Return the (x, y) coordinate for the center point of the cell that contains the specified text.  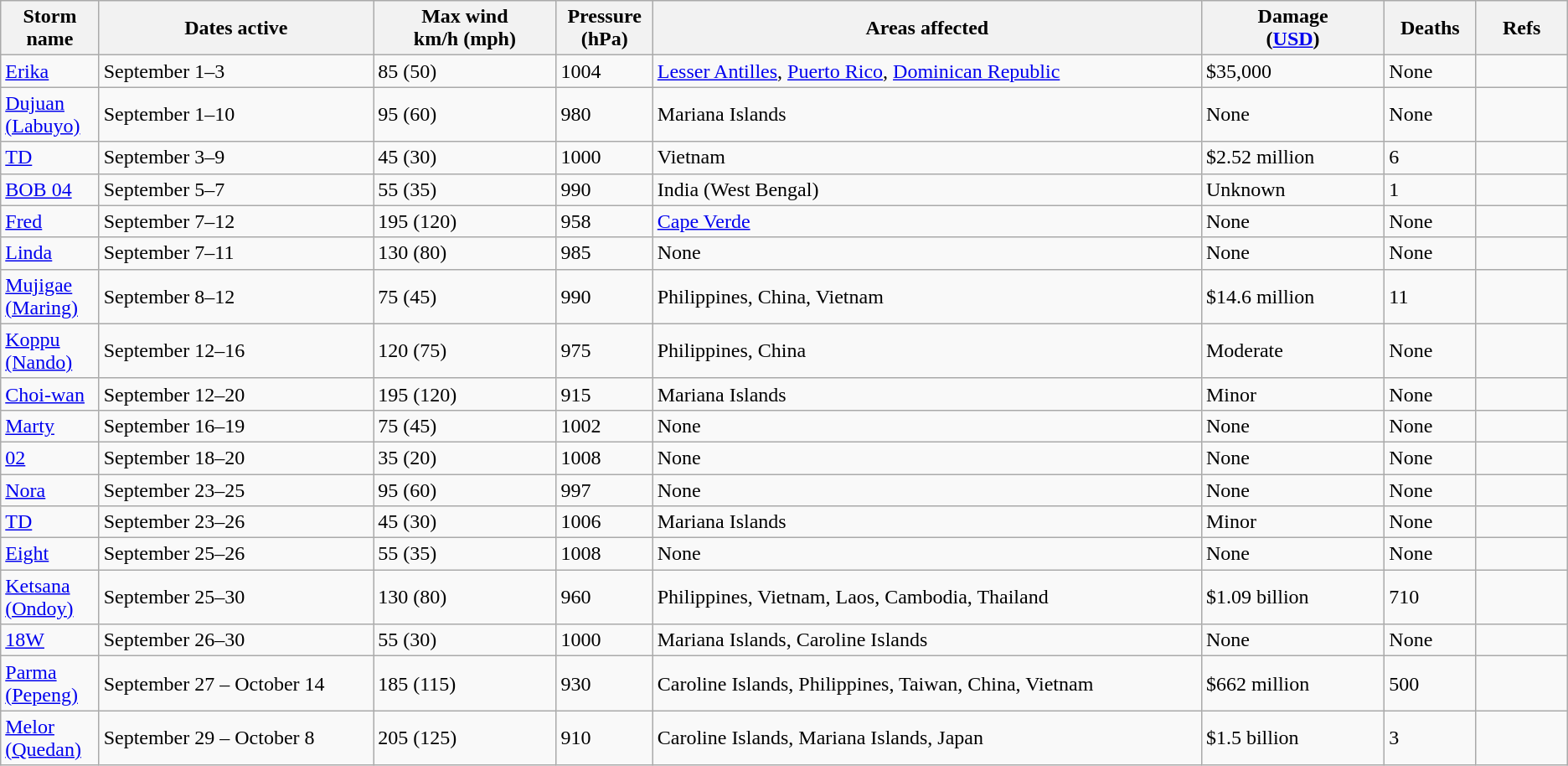
September 1–10 (236, 114)
Caroline Islands, Philippines, Taiwan, China, Vietnam (926, 684)
September 25–26 (236, 554)
02 (50, 458)
September 27 – October 14 (236, 684)
Philippines, China, Vietnam (926, 297)
Eight (50, 554)
Marty (50, 426)
997 (605, 490)
980 (605, 114)
India (West Bengal) (926, 189)
11 (1431, 297)
1 (1431, 189)
Koppu (Nando) (50, 350)
Cape Verde (926, 221)
6 (1431, 158)
910 (605, 738)
35 (20) (465, 458)
1004 (605, 71)
September 8–12 (236, 297)
$14.6 million (1292, 297)
Parma (Pepeng) (50, 684)
Mujigae (Maring) (50, 297)
710 (1431, 597)
September 7–11 (236, 253)
1006 (605, 522)
September 25–30 (236, 597)
September 12–20 (236, 394)
55 (30) (465, 640)
$662 million (1292, 684)
18W (50, 640)
Damage(USD) (1292, 28)
September 5–7 (236, 189)
Fred (50, 221)
Refs (1521, 28)
Caroline Islands, Mariana Islands, Japan (926, 738)
Deaths (1431, 28)
Areas affected (926, 28)
930 (605, 684)
$1.5 billion (1292, 738)
Vietnam (926, 158)
985 (605, 253)
Pressure(hPa) (605, 28)
1002 (605, 426)
September 1–3 (236, 71)
September 29 – October 8 (236, 738)
September 12–16 (236, 350)
Melor (Quedan) (50, 738)
Max windkm/h (mph) (465, 28)
960 (605, 597)
Nora (50, 490)
500 (1431, 684)
Dujuan (Labuyo) (50, 114)
Philippines, China (926, 350)
Philippines, Vietnam, Laos, Cambodia, Thailand (926, 597)
Moderate (1292, 350)
BOB 04 (50, 189)
915 (605, 394)
Choi-wan (50, 394)
Unknown (1292, 189)
September 26–30 (236, 640)
958 (605, 221)
September 23–25 (236, 490)
Ketsana (Ondoy) (50, 597)
$35,000 (1292, 71)
Lesser Antilles, Puerto Rico, Dominican Republic (926, 71)
Erika (50, 71)
Linda (50, 253)
$1.09 billion (1292, 597)
Mariana Islands, Caroline Islands (926, 640)
September 7–12 (236, 221)
3 (1431, 738)
975 (605, 350)
September 16–19 (236, 426)
205 (125) (465, 738)
September 3–9 (236, 158)
September 18–20 (236, 458)
120 (75) (465, 350)
September 23–26 (236, 522)
85 (50) (465, 71)
$2.52 million (1292, 158)
Storm name (50, 28)
185 (115) (465, 684)
Dates active (236, 28)
